Identify which cell holds the provided text, then report its (x, y) central coordinate. 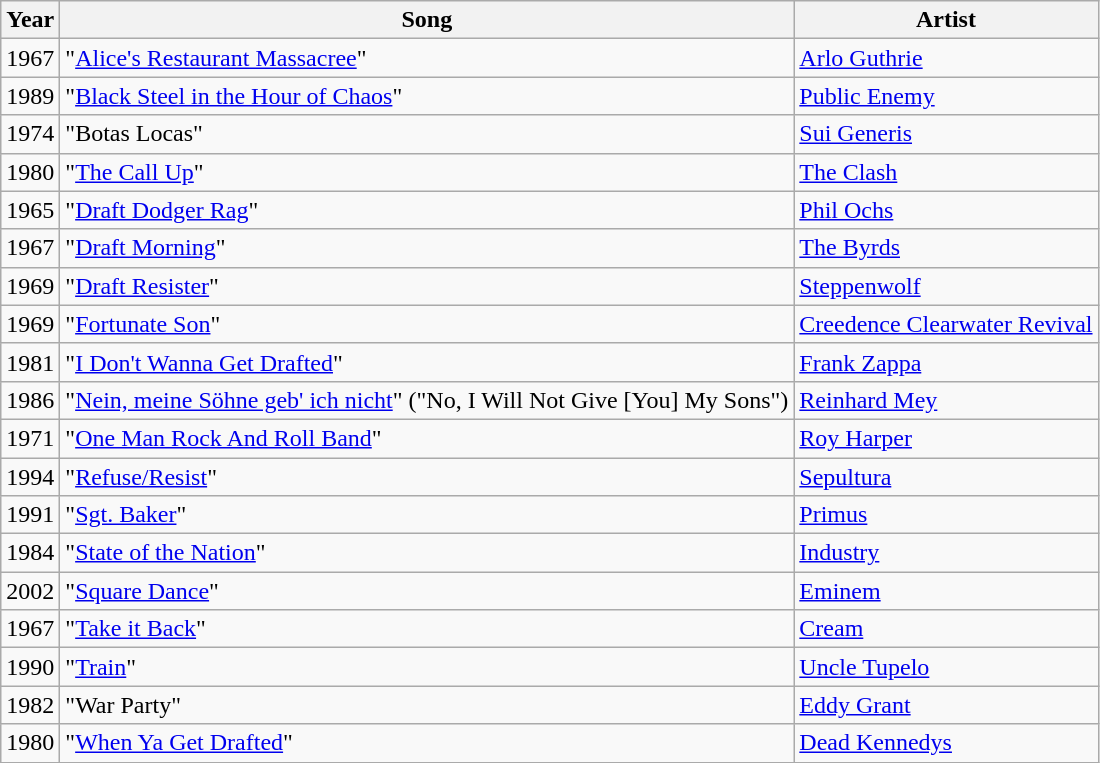
Roy Harper (946, 438)
Eminem (946, 591)
"One Man Rock And Roll Band" (427, 438)
"State of the Nation" (427, 553)
Arlo Guthrie (946, 58)
Phil Ochs (946, 210)
Song (427, 20)
1989 (30, 96)
1986 (30, 400)
Year (30, 20)
"Refuse/Resist" (427, 477)
"Black Steel in the Hour of Chaos" (427, 96)
1991 (30, 515)
Creedence Clearwater Revival (946, 324)
1994 (30, 477)
1982 (30, 705)
"Nein, meine Söhne geb' ich nicht" ("No, I Will Not Give [You] My Sons") (427, 400)
"The Call Up" (427, 172)
Industry (946, 553)
"Fortunate Son" (427, 324)
Cream (946, 629)
"Botas Locas" (427, 134)
1984 (30, 553)
Primus (946, 515)
The Byrds (946, 248)
"Alice's Restaurant Massacree" (427, 58)
Sui Generis (946, 134)
Public Enemy (946, 96)
The Clash (946, 172)
1971 (30, 438)
"Draft Morning" (427, 248)
Sepultura (946, 477)
Steppenwolf (946, 286)
Reinhard Mey (946, 400)
Frank Zappa (946, 362)
2002 (30, 591)
"I Don't Wanna Get Drafted" (427, 362)
1974 (30, 134)
1981 (30, 362)
"Take it Back" (427, 629)
"Square Dance" (427, 591)
Dead Kennedys (946, 743)
1965 (30, 210)
"Sgt. Baker" (427, 515)
"When Ya Get Drafted" (427, 743)
"Draft Resister" (427, 286)
"Draft Dodger Rag" (427, 210)
Eddy Grant (946, 705)
Artist (946, 20)
"Train" (427, 667)
1990 (30, 667)
Uncle Tupelo (946, 667)
"War Party" (427, 705)
